Locate the cell with the specified text and output its [x, y] center coordinate. 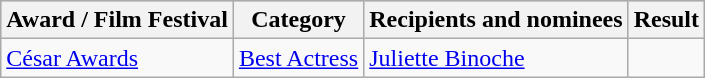
Juliette Binoche [496, 58]
Category [298, 20]
Recipients and nominees [496, 20]
Result [666, 20]
César Awards [118, 58]
Award / Film Festival [118, 20]
Best Actress [298, 58]
